Identify which cell holds the provided text, then report its (x, y) central coordinate. 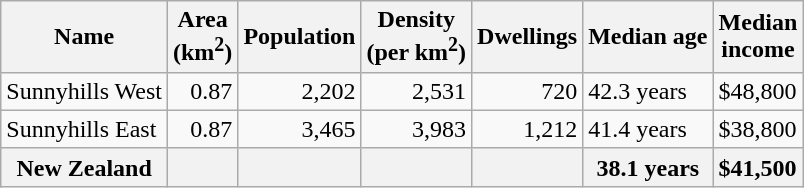
$38,800 (758, 129)
42.3 years (648, 91)
Dwellings (528, 37)
Name (84, 37)
38.1 years (648, 167)
720 (528, 91)
3,983 (416, 129)
Sunnyhills West (84, 91)
41.4 years (648, 129)
$48,800 (758, 91)
New Zealand (84, 167)
$41,500 (758, 167)
Population (300, 37)
Area(km2) (202, 37)
2,531 (416, 91)
Medianincome (758, 37)
3,465 (300, 129)
Density(per km2) (416, 37)
2,202 (300, 91)
Sunnyhills East (84, 129)
Median age (648, 37)
1,212 (528, 129)
